Return the [X, Y] coordinate for the center point of the cell that contains the specified text.  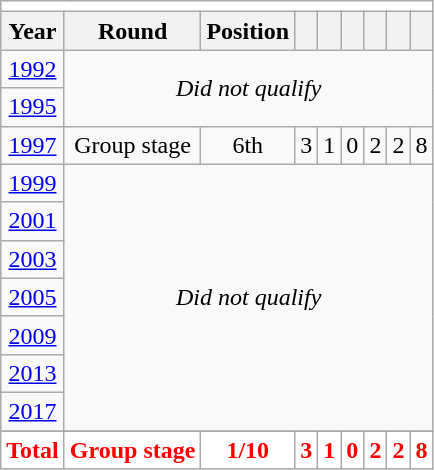
2003 [33, 259]
1995 [33, 107]
2009 [33, 335]
1/10 [248, 449]
6th [248, 145]
Round [132, 31]
2005 [33, 297]
Total [33, 449]
1997 [33, 145]
1999 [33, 183]
2001 [33, 221]
2013 [33, 373]
Position [248, 31]
1992 [33, 69]
2017 [33, 411]
Year [33, 31]
